Capture the cell that displays the provided text and extract its (x, y) central coordinate. 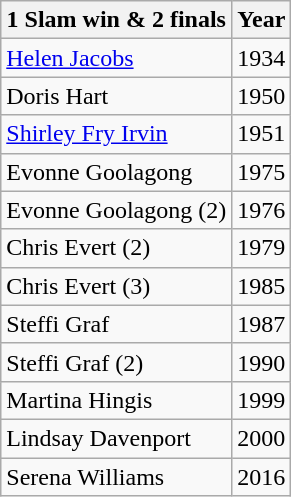
Year (262, 20)
1990 (262, 362)
Steffi Graf (2) (116, 362)
Martina Hingis (116, 400)
1 Slam win & 2 finals (116, 20)
1987 (262, 324)
1975 (262, 172)
Doris Hart (116, 96)
Steffi Graf (116, 324)
Chris Evert (2) (116, 248)
1950 (262, 96)
Helen Jacobs (116, 58)
1934 (262, 58)
1951 (262, 134)
Shirley Fry Irvin (116, 134)
2016 (262, 477)
Serena Williams (116, 477)
Lindsay Davenport (116, 438)
Evonne Goolagong (2) (116, 210)
Chris Evert (3) (116, 286)
1999 (262, 400)
1979 (262, 248)
1976 (262, 210)
1985 (262, 286)
Evonne Goolagong (116, 172)
2000 (262, 438)
